Provide the [X, Y] coordinate of the cell's center where the given text is located.  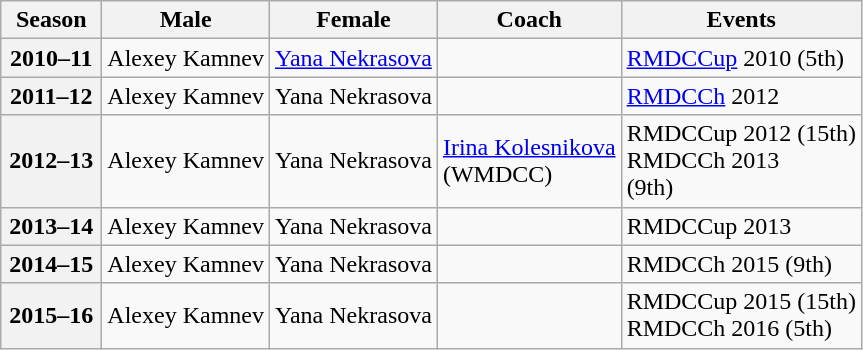
RMDCCup 2012 (15th)RMDCCh 2013 (9th) [741, 161]
RMDCCh 2012 [741, 96]
RMDCCh 2015 (9th) [741, 264]
Male [186, 20]
2011–12 [52, 96]
2014–15 [52, 264]
Irina Kolesnikova(WMDCC) [529, 161]
2010–11 [52, 58]
2012–13 [52, 161]
Events [741, 20]
2013–14 [52, 226]
Coach [529, 20]
Female [353, 20]
RMDCCup 2015 (15th)RMDCCh 2016 (5th) [741, 316]
2015–16 [52, 316]
RMDCCup 2010 (5th) [741, 58]
RMDCCup 2013 [741, 226]
Season [52, 20]
